From the cell containing the given text, extract its center point as (X, Y) coordinate. 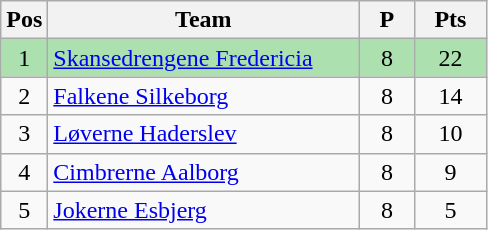
Team (204, 20)
Løverne Haderslev (204, 134)
3 (24, 134)
Falkene Silkeborg (204, 96)
4 (24, 172)
10 (450, 134)
Jokerne Esbjerg (204, 210)
14 (450, 96)
Skansedrengene Fredericia (204, 58)
Cimbrerne Aalborg (204, 172)
1 (24, 58)
Pts (450, 20)
2 (24, 96)
22 (450, 58)
9 (450, 172)
Pos (24, 20)
P (387, 20)
